Pinpoint the cell where the given text exists, returning its [x, y] midpoint coordinate. 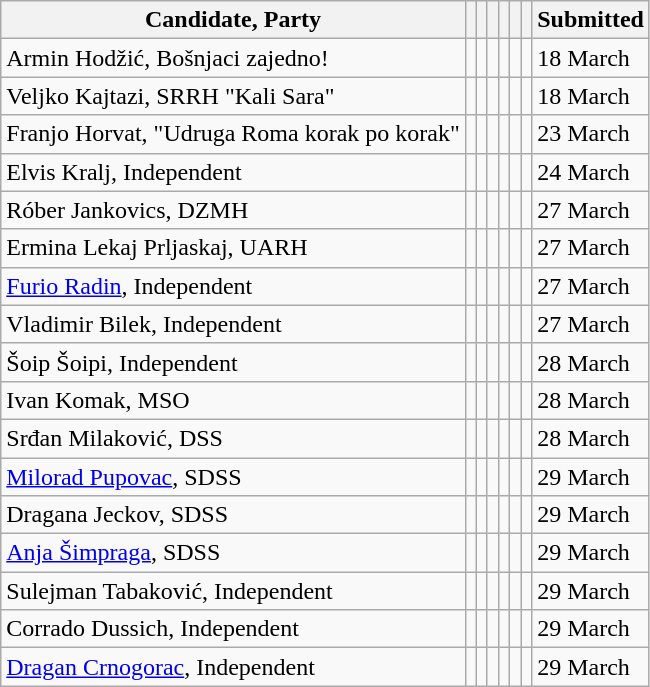
Ermina Lekaj Prljaskaj, UARH [234, 248]
Submitted [591, 20]
Dragan Crnogorac, Independent [234, 667]
Milorad Pupovac, SDSS [234, 477]
24 March [591, 172]
Šoip Šoipi, Independent [234, 362]
Corrado Dussich, Independent [234, 629]
Róber Jankovics, DZMH [234, 210]
Srđan Milaković, DSS [234, 438]
Furio Radin, Independent [234, 286]
23 March [591, 134]
Veljko Kajtazi, SRRH "Kali Sara" [234, 96]
Ivan Komak, MSO [234, 400]
Candidate, Party [234, 20]
Dragana Jeckov, SDSS [234, 515]
Vladimir Bilek, Independent [234, 324]
Armin Hodžić, Bošnjaci zajedno! [234, 58]
Franjo Horvat, "Udruga Roma korak po korak" [234, 134]
Anja Šimpraga, SDSS [234, 553]
Elvis Kralj, Independent [234, 172]
Sulejman Tabaković, Independent [234, 591]
